Extract the (x, y) coordinate from the center of the cell holding the provided text.  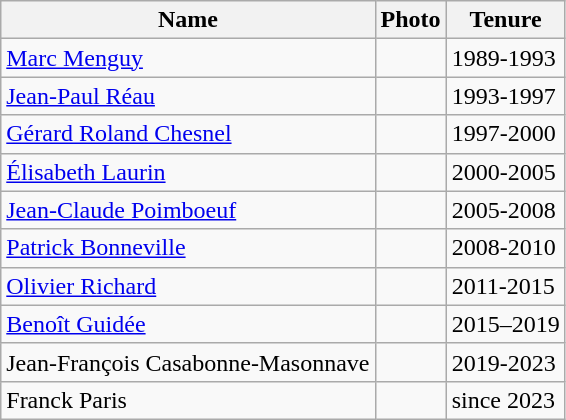
Marc Menguy (188, 58)
Gérard Roland Chesnel (188, 134)
Patrick Bonneville (188, 248)
Olivier Richard (188, 286)
2019-2023 (506, 362)
2005-2008 (506, 210)
2015–2019 (506, 324)
1989-1993 (506, 58)
Jean-François Casabonne-Masonnave (188, 362)
Tenure (506, 20)
since 2023 (506, 400)
1993-1997 (506, 96)
2008-2010 (506, 248)
2000-2005 (506, 172)
Jean-Paul Réau (188, 96)
1997-2000 (506, 134)
Jean-Claude Poimboeuf (188, 210)
Benoît Guidée (188, 324)
Name (188, 20)
Photo (410, 20)
2011-2015 (506, 286)
Franck Paris (188, 400)
Élisabeth Laurin (188, 172)
